Return the [X, Y] coordinate for the center point of the cell that contains the specified text.  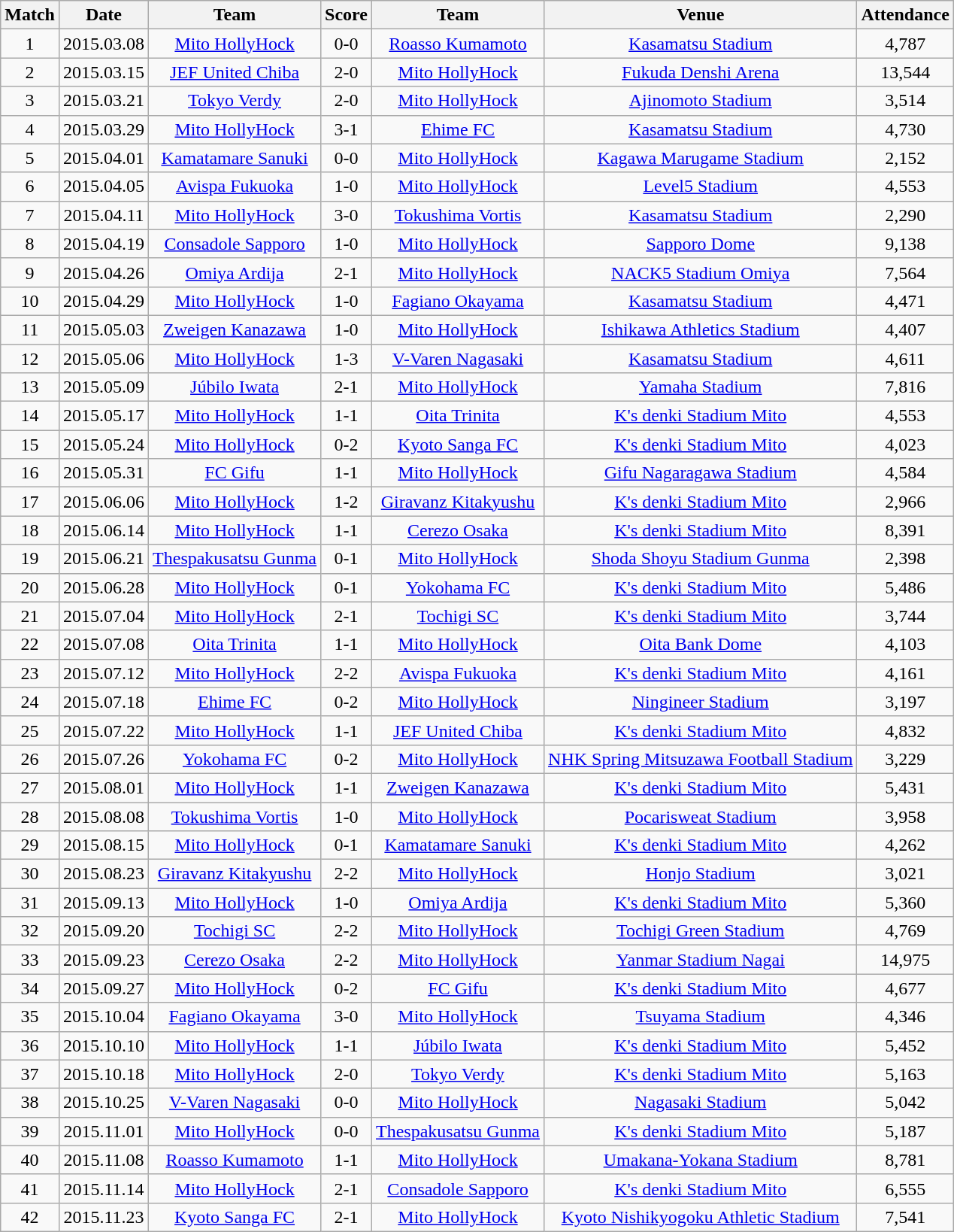
20 [30, 587]
16 [30, 473]
2015.08.23 [104, 874]
32 [30, 931]
2015.05.03 [104, 329]
5,486 [905, 587]
14 [30, 416]
2015.08.01 [104, 787]
2015.06.28 [104, 587]
Tsuyama Stadium [701, 1017]
Oita Bank Dome [701, 645]
2015.10.18 [104, 1074]
41 [30, 1188]
6,555 [905, 1188]
2015.07.18 [104, 702]
7 [30, 215]
4,677 [905, 988]
8 [30, 244]
Gifu Nagaragawa Stadium [701, 473]
Attendance [905, 15]
3,514 [905, 101]
1-2 [347, 502]
5,042 [905, 1103]
9 [30, 272]
19 [30, 559]
8,781 [905, 1160]
2015.09.27 [104, 988]
4,262 [905, 845]
2015.09.13 [104, 903]
2015.10.25 [104, 1103]
Ishikawa Athletics Stadium [701, 329]
12 [30, 359]
Kagawa Marugame Stadium [701, 158]
28 [30, 816]
2015.07.26 [104, 759]
2015.08.08 [104, 816]
2015.07.08 [104, 645]
36 [30, 1045]
Level5 Stadium [701, 187]
2015.11.08 [104, 1160]
4,023 [905, 445]
4 [30, 129]
5,431 [905, 787]
3,197 [905, 702]
3,229 [905, 759]
2015.04.26 [104, 272]
5 [30, 158]
2015.06.14 [104, 530]
2015.07.22 [104, 730]
2015.05.17 [104, 416]
2015.05.31 [104, 473]
4,611 [905, 359]
Shoda Shoyu Stadium Gunma [701, 559]
18 [30, 530]
Venue [701, 15]
34 [30, 988]
2015.03.29 [104, 129]
2015.08.15 [104, 845]
4,832 [905, 730]
Kyoto Nishikyogoku Athletic Stadium [701, 1217]
Date [104, 15]
1 [30, 44]
Match [30, 15]
10 [30, 301]
Ajinomoto Stadium [701, 101]
2015.11.14 [104, 1188]
2015.07.12 [104, 673]
2015.03.21 [104, 101]
Score [347, 15]
6 [30, 187]
4,161 [905, 673]
2015.06.21 [104, 559]
2015.10.10 [104, 1045]
2015.03.08 [104, 44]
5,452 [905, 1045]
NHK Spring Mitsuzawa Football Stadium [701, 759]
35 [30, 1017]
Sapporo Dome [701, 244]
13,544 [905, 72]
5,360 [905, 903]
NACK5 Stadium Omiya [701, 272]
33 [30, 960]
1-3 [347, 359]
4,730 [905, 129]
2015.10.04 [104, 1017]
2,966 [905, 502]
31 [30, 903]
2,290 [905, 215]
2,152 [905, 158]
4,787 [905, 44]
7,541 [905, 1217]
30 [30, 874]
21 [30, 616]
2015.06.06 [104, 502]
2 [30, 72]
3 [30, 101]
39 [30, 1131]
13 [30, 387]
5,163 [905, 1074]
3,021 [905, 874]
2,398 [905, 559]
14,975 [905, 960]
25 [30, 730]
2015.05.06 [104, 359]
2015.04.01 [104, 158]
2015.03.15 [104, 72]
15 [30, 445]
4,471 [905, 301]
37 [30, 1074]
2015.09.23 [104, 960]
Umakana-Yokana Stadium [701, 1160]
7,564 [905, 272]
24 [30, 702]
4,769 [905, 931]
3,744 [905, 616]
2015.11.23 [104, 1217]
Yamaha Stadium [701, 387]
22 [30, 645]
27 [30, 787]
Tochigi Green Stadium [701, 931]
4,346 [905, 1017]
4,407 [905, 329]
Honjo Stadium [701, 874]
2015.09.20 [104, 931]
8,391 [905, 530]
40 [30, 1160]
2015.04.29 [104, 301]
4,584 [905, 473]
4,103 [905, 645]
38 [30, 1103]
3-1 [347, 129]
7,816 [905, 387]
2015.04.19 [104, 244]
2015.07.04 [104, 616]
2015.04.11 [104, 215]
2015.05.09 [104, 387]
11 [30, 329]
26 [30, 759]
17 [30, 502]
42 [30, 1217]
9,138 [905, 244]
5,187 [905, 1131]
29 [30, 845]
2015.04.05 [104, 187]
Ningineer Stadium [701, 702]
23 [30, 673]
2015.11.01 [104, 1131]
2015.05.24 [104, 445]
Yanmar Stadium Nagai [701, 960]
Nagasaki Stadium [701, 1103]
3,958 [905, 816]
Fukuda Denshi Arena [701, 72]
Pocarisweat Stadium [701, 816]
